Identify which cell holds the provided text, then report its (X, Y) central coordinate. 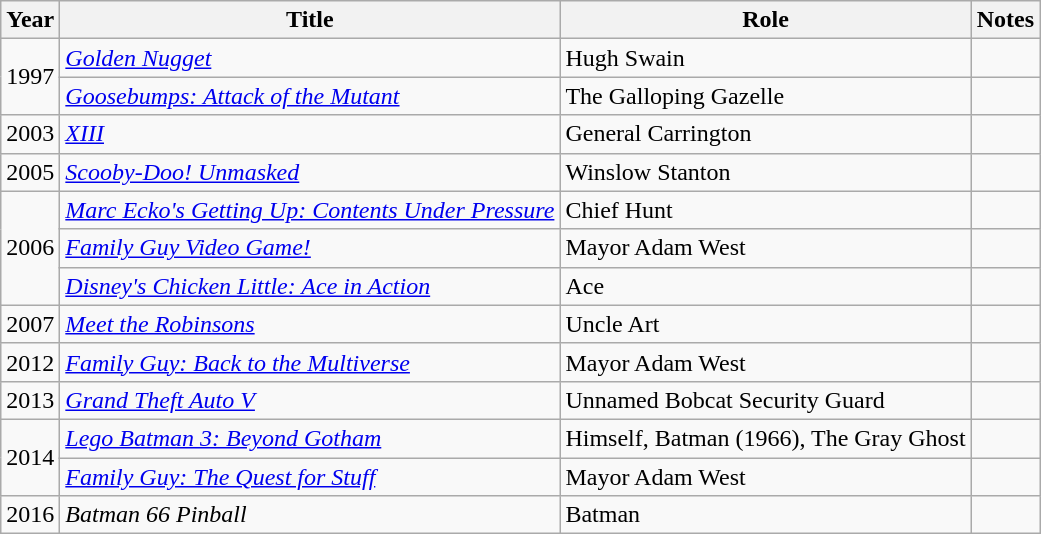
Golden Nugget (310, 58)
Year (30, 20)
XIII (310, 134)
2007 (30, 324)
Meet the Robinsons (310, 324)
Notes (1005, 20)
2003 (30, 134)
Batman 66 Pinball (310, 515)
Family Guy: The Quest for Stuff (310, 477)
2012 (30, 362)
Grand Theft Auto V (310, 400)
General Carrington (766, 134)
Winslow Stanton (766, 172)
Marc Ecko's Getting Up: Contents Under Pressure (310, 210)
Uncle Art (766, 324)
1997 (30, 77)
Chief Hunt (766, 210)
Batman (766, 515)
Scooby-Doo! Unmasked (310, 172)
Family Guy Video Game! (310, 248)
2005 (30, 172)
2013 (30, 400)
Title (310, 20)
Disney's Chicken Little: Ace in Action (310, 286)
Himself, Batman (1966), The Gray Ghost (766, 438)
Hugh Swain (766, 58)
2006 (30, 248)
Lego Batman 3: Beyond Gotham (310, 438)
Role (766, 20)
Unnamed Bobcat Security Guard (766, 400)
Goosebumps: Attack of the Mutant (310, 96)
Family Guy: Back to the Multiverse (310, 362)
2014 (30, 457)
2016 (30, 515)
The Galloping Gazelle (766, 96)
Ace (766, 286)
